Return the (X, Y) coordinate for the center point of the cell that contains the specified text.  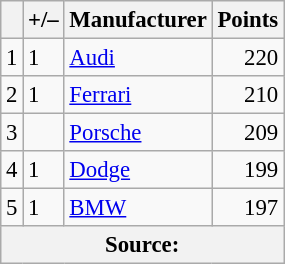
Dodge (138, 170)
199 (248, 170)
Manufacturer (138, 20)
Source: (142, 245)
220 (248, 58)
209 (248, 133)
210 (248, 95)
3 (12, 133)
2 (12, 95)
Ferrari (138, 95)
+/– (44, 20)
5 (12, 208)
BMW (138, 208)
Points (248, 20)
Porsche (138, 133)
Audi (138, 58)
4 (12, 170)
197 (248, 208)
